From the cell containing the given text, extract its center point as [x, y] coordinate. 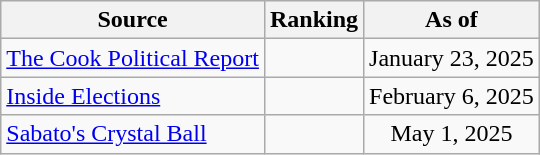
May 1, 2025 [452, 134]
February 6, 2025 [452, 96]
Source [133, 20]
January 23, 2025 [452, 58]
The Cook Political Report [133, 58]
Ranking [314, 20]
Sabato's Crystal Ball [133, 134]
As of [452, 20]
Inside Elections [133, 96]
